Determine the (X, Y) coordinate at the center of the cell enclosing the given text.  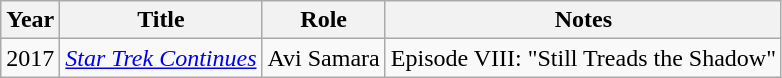
Notes (583, 20)
Year (30, 20)
Title (161, 20)
2017 (30, 58)
Role (324, 20)
Avi Samara (324, 58)
Star Trek Continues (161, 58)
Episode VIII: "Still Treads the Shadow" (583, 58)
